For the text-containing cell, return its midpoint in (x, y) coordinate format. 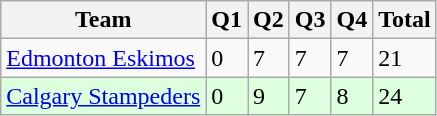
Q4 (352, 20)
Total (405, 20)
9 (269, 96)
Calgary Stampeders (104, 96)
Team (104, 20)
Q3 (310, 20)
Edmonton Eskimos (104, 58)
24 (405, 96)
Q2 (269, 20)
Q1 (227, 20)
8 (352, 96)
21 (405, 58)
